Return [X, Y] of the center of cell containing provided text 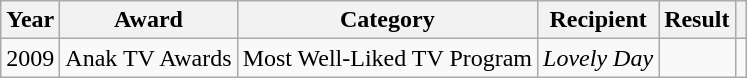
Anak TV Awards [148, 58]
Lovely Day [598, 58]
Result [697, 20]
Category [387, 20]
Recipient [598, 20]
Most Well-Liked TV Program [387, 58]
Year [30, 20]
2009 [30, 58]
Award [148, 20]
